Detect which cell encompasses the target text, then output its [x, y] center coordinate. 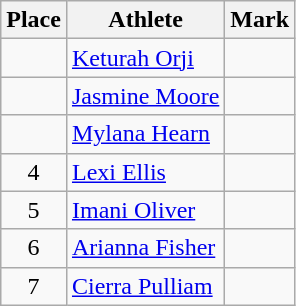
Imani Oliver [145, 210]
Place [34, 20]
4 [34, 172]
Athlete [145, 20]
6 [34, 248]
Arianna Fisher [145, 248]
Jasmine Moore [145, 96]
Lexi Ellis [145, 172]
Cierra Pulliam [145, 286]
5 [34, 210]
Mark [260, 20]
Keturah Orji [145, 58]
7 [34, 286]
Mylana Hearn [145, 134]
